Find where the given text appears and provide that cell's center as (x, y) coordinate. 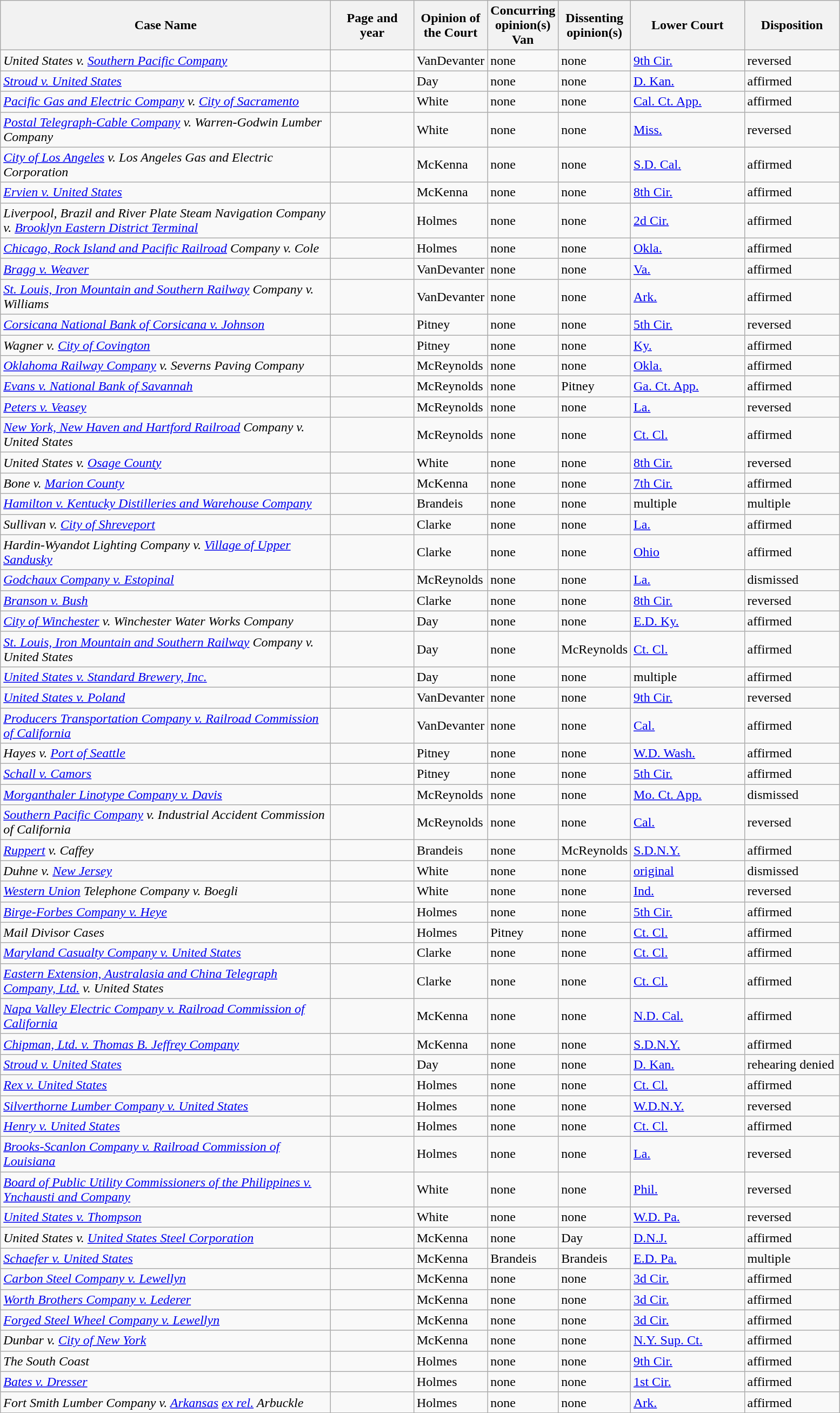
Bone v. Marion County (165, 483)
The South Coast (165, 1361)
United States v. Osage County (165, 463)
Ruppert v. Caffey (165, 850)
Duhne v. New Jersey (165, 871)
Opinion of the Court (450, 25)
Ohio (688, 552)
United States v. United States Steel Corporation (165, 1238)
Schall v. Camors (165, 774)
United States v. Southern Pacific Company (165, 61)
St. Louis, Iron Mountain and Southern Railway Company v. Williams (165, 296)
Napa Valley Electric Company v. Railroad Commission of California (165, 1016)
Silverthorne Lumber Company v. United States (165, 1105)
United States v. Thompson (165, 1217)
W.D. Wash. (688, 754)
Case Name (165, 25)
Branson v. Bush (165, 601)
Mo. Ct. App. (688, 795)
Ga. Ct. App. (688, 386)
W.D.N.Y. (688, 1105)
Producers Transportation Company v. Railroad Commission of California (165, 725)
W.D. Pa. (688, 1217)
N.Y. Sup. Ct. (688, 1341)
Postal Telegraph-Cable Company v. Warren-Godwin Lumber Company (165, 130)
original (688, 871)
Peters v. Veasey (165, 407)
Chipman, Ltd. v. Thomas B. Jeffrey Company (165, 1044)
Chicago, Rock Island and Pacific Railroad Company v. Cole (165, 248)
Morganthaler Linotype Company v. Davis (165, 795)
Sullivan v. City of Shreveport (165, 524)
New York, New Haven and Hartford Railroad Company v. United States (165, 435)
Birge-Forbes Company v. Heye (165, 912)
Schaefer v. United States (165, 1258)
Wagner v. City of Covington (165, 345)
City of Winchester v. Winchester Water Works Company (165, 621)
Evans v. National Bank of Savannah (165, 386)
Forged Steel Wheel Company v. Lewellyn (165, 1320)
Va. (688, 269)
Brooks-Scanlon Company v. Railroad Commission of Louisiana (165, 1155)
Cal. Ct. App. (688, 102)
Hamilton v. Kentucky Distilleries and Warehouse Company (165, 504)
St. Louis, Iron Mountain and Southern Railway Company v. United States (165, 649)
Western Union Telephone Company v. Boegli (165, 891)
City of Los Angeles v. Los Angeles Gas and Electric Corporation (165, 164)
2d Cir. (688, 221)
Lower Court (688, 25)
United States v. Poland (165, 697)
Corsicana National Bank of Corsicana v. Johnson (165, 324)
Ervien v. United States (165, 192)
D.N.J. (688, 1238)
Henry v. United States (165, 1127)
Eastern Extension, Australasia and China Telegraph Company, Ltd. v. United States (165, 981)
rehearing denied (792, 1064)
Bates v. Dresser (165, 1382)
Dissenting opinion(s) (595, 25)
Oklahoma Railway Company v. Severns Paving Company (165, 366)
Liverpool, Brazil and River Plate Steam Navigation Company v. Brooklyn Eastern District Terminal (165, 221)
1st Cir. (688, 1382)
E.D. Ky. (688, 621)
Ind. (688, 891)
E.D. Pa. (688, 1258)
Southern Pacific Company v. Industrial Accident Commission of California (165, 823)
Phil. (688, 1189)
Maryland Casualty Company v. United States (165, 953)
Miss. (688, 130)
N.D. Cal. (688, 1016)
United States v. Standard Brewery, Inc. (165, 677)
Worth Brothers Company v. Lederer (165, 1299)
Rex v. United States (165, 1085)
Carbon Steel Company v. Lewellyn (165, 1279)
Board of Public Utility Commissioners of the Philippines v. Ynchausti and Company (165, 1189)
Page and year (372, 25)
Dunbar v. City of New York (165, 1341)
Hayes v. Port of Seattle (165, 754)
Bragg v. Weaver (165, 269)
7th Cir. (688, 483)
Mail Divisor Cases (165, 932)
Disposition (792, 25)
Ky. (688, 345)
Hardin-Wyandot Lighting Company v. Village of Upper Sandusky (165, 552)
Concurring opinion(s) Van (523, 25)
Fort Smith Lumber Company v. Arkansas ex rel. Arbuckle (165, 1402)
Pacific Gas and Electric Company v. City of Sacramento (165, 102)
S.D. Cal. (688, 164)
Godchaux Company v. Estopinal (165, 580)
